Search for the cell housing the specified text and yield its (X, Y) center coordinate. 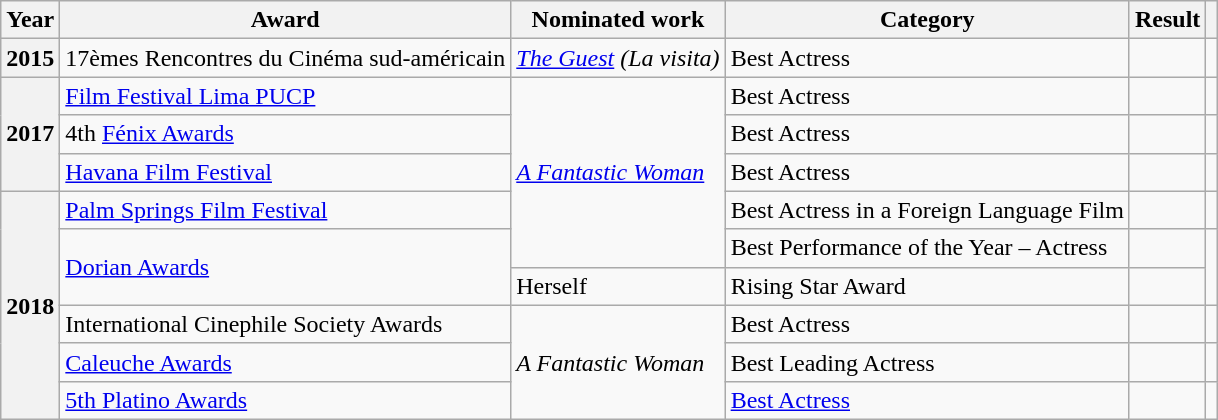
Nominated work (618, 20)
Havana Film Festival (286, 172)
Award (286, 20)
Herself (618, 286)
Category (927, 20)
International Cinephile Society Awards (286, 324)
4th Fénix Awards (286, 134)
The Guest (La visita) (618, 58)
Palm Springs Film Festival (286, 210)
17èmes Rencontres du Cinéma sud-américain (286, 58)
Best Actress in a Foreign Language Film (927, 210)
2017 (30, 134)
Best Leading Actress (927, 362)
Caleuche Awards (286, 362)
5th Platino Awards (286, 400)
Dorian Awards (286, 267)
2018 (30, 305)
Rising Star Award (927, 286)
Result (1167, 20)
2015 (30, 58)
Year (30, 20)
Film Festival Lima PUCP (286, 96)
Best Performance of the Year – Actress (927, 248)
